Return the [x, y] coordinate for the center point of the cell that contains the specified text.  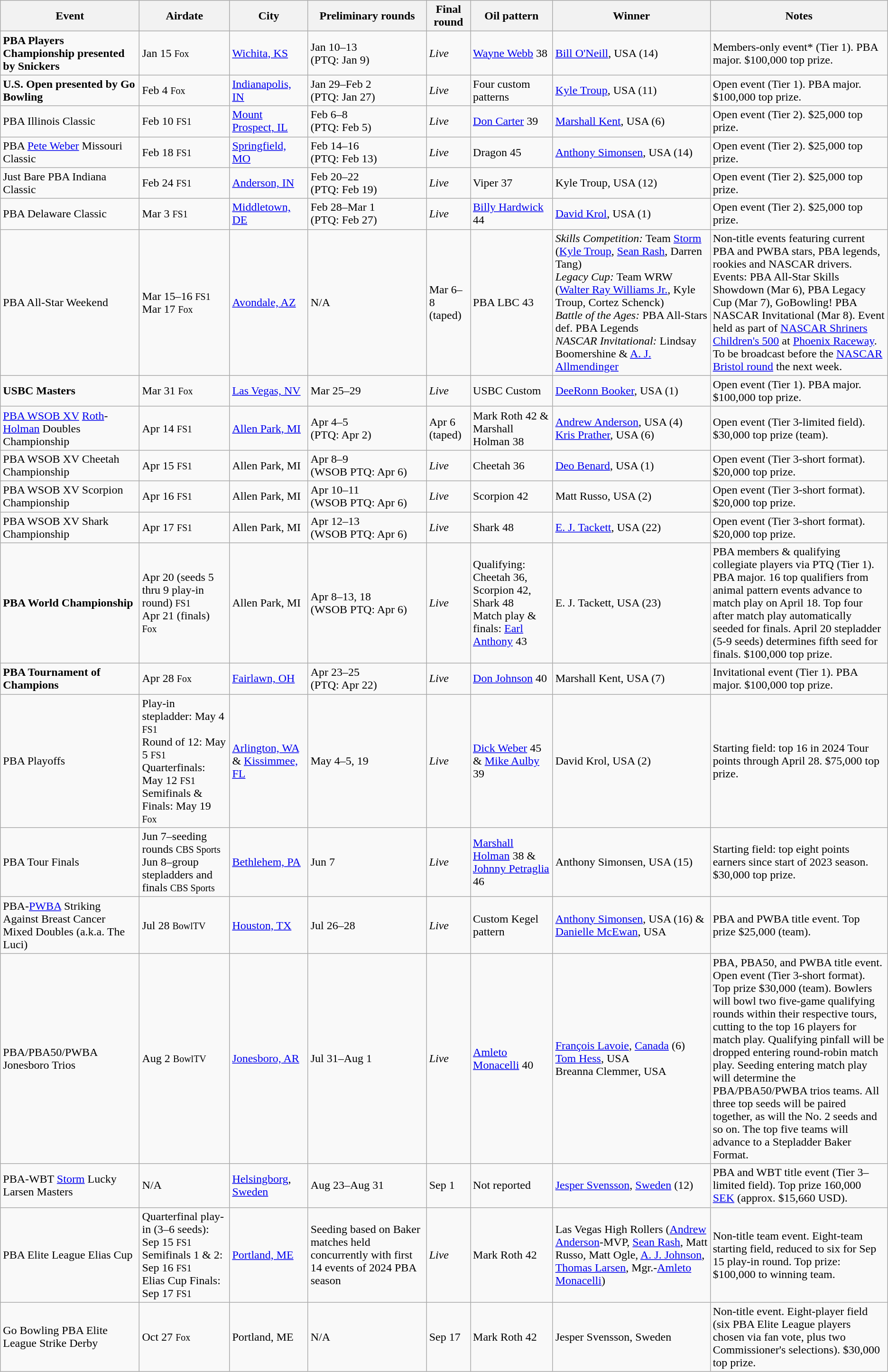
PBA and PWBA title event. Top prize $25,000 (team). [799, 925]
Final round [448, 16]
Apr 6 (taped) [448, 428]
Helsingborg, Sweden [268, 1185]
François Lavoie, Canada (6)Tom Hess, USABreanna Clemmer, USA [631, 1058]
Starting field: top eight points earners since start of 2023 season. $30,000 top prize. [799, 862]
Mar 15–16 FS1Mar 17 Fox [185, 302]
Andrew Anderson, USA (4) Kris Prather, USA (6) [631, 428]
USBC Custom [512, 391]
Custom Kegel pattern [512, 925]
Apr 14 FS1 [185, 428]
Mount Prospect, IL [268, 121]
Shark 48 [512, 527]
Aug 23–Aug 31 [367, 1185]
Play-in stepladder: May 4 FS1Round of 12: May 5 FS1Quarterfinals: May 12 FS1Semifinals & Finals: May 19 Fox [185, 761]
Jul 26–28 [367, 925]
Avondale, AZ [268, 302]
Feb 14–16(PTQ: Feb 13) [367, 152]
Jonesboro, AR [268, 1058]
PBA Tour Finals [70, 862]
Scorpion 42 [512, 496]
Dragon 45 [512, 152]
PBA and WBT title event (Tier 3–limited field). Top prize 160,000 SEK (approx. $15,660 USD). [799, 1185]
Middletown, DE [268, 214]
David Krol, USA (1) [631, 214]
Deo Benard, USA (1) [631, 465]
Members-only event* (Tier 1). PBA major. $100,000 top prize. [799, 53]
PBA-WBT Storm Lucky Larsen Masters [70, 1185]
Four custom patterns [512, 90]
Quarterfinal play-in (3–6 seeds): Sep 15 FS1Semifinals 1 & 2: Sep 16 FS1Elias Cup Finals: Sep 17 FS1 [185, 1255]
Kyle Troup, USA (12) [631, 183]
E. J. Tackett, USA (23) [631, 603]
Marshall Kent, USA (6) [631, 121]
Feb 4 Fox [185, 90]
Bethlehem, PA [268, 862]
Apr 8–9(WSOB PTQ: Apr 6) [367, 465]
Sep 17 [448, 1337]
PBA Players Championship presented by Snickers [70, 53]
Feb 10 FS1 [185, 121]
Seeding based on Baker matches held concurrently with first 14 events of 2024 PBA season [367, 1255]
PBA LBC 43 [512, 302]
Apr 16 FS1 [185, 496]
Wichita, KS [268, 53]
Don Johnson 40 [512, 679]
Apr 10–11(WSOB PTQ: Apr 6) [367, 496]
Jul 28 BowlTV [185, 925]
PBA WSOB XV Scorpion Championship [70, 496]
PBA WSOB XV Cheetah Championship [70, 465]
Indianapolis, IN [268, 90]
Jun 7 [367, 862]
Apr 23–25(PTQ: Apr 22) [367, 679]
Feb 6–8(PTQ: Feb 5) [367, 121]
Airdate [185, 16]
PBA WSOB XV Shark Championship [70, 527]
Las Vegas, NV [268, 391]
David Krol, USA (2) [631, 761]
Just Bare PBA Indiana Classic [70, 183]
Oil pattern [512, 16]
PBA Elite League Elias Cup [70, 1255]
May 4–5, 19 [367, 761]
Cheetah 36 [512, 465]
Winner [631, 16]
Anthony Simonsen, USA (16) & Danielle McEwan, USA [631, 925]
Apr 15 FS1 [185, 465]
Oct 27 Fox [185, 1337]
Jesper Svensson, Sweden (12) [631, 1185]
Houston, TX [268, 925]
Marshall Holman 38 & Johnny Petraglia 46 [512, 862]
Qualifying: Cheetah 36, Scorpion 42, Shark 48Match play & finals: Earl Anthony 43 [512, 603]
PBA WSOB XV Roth-Holman Doubles Championship [70, 428]
Wayne Webb 38 [512, 53]
Billy Hardwick 44 [512, 214]
Marshall Kent, USA (7) [631, 679]
Jul 31–Aug 1 [367, 1058]
PBA Tournament of Champions [70, 679]
Event [70, 16]
Feb 18 FS1 [185, 152]
Viper 37 [512, 183]
Mar 25–29 [367, 391]
PBA Illinois Classic [70, 121]
Invitational event (Tier 1). PBA major. $100,000 top prize. [799, 679]
PBA-PWBA Striking Against Breast Cancer Mixed Doubles (a.k.a. The Luci) [70, 925]
PBA Delaware Classic [70, 214]
Apr 20 (seeds 5 thru 9 play-in round) FS1Apr 21 (finals) Fox [185, 603]
Non-title event. Eight-player field (six PBA Elite League players chosen via fan vote, plus two Commissioner's selections). $30,000 top prize. [799, 1337]
Feb 28–Mar 1(PTQ: Feb 27) [367, 214]
Apr 4–5(PTQ: Apr 2) [367, 428]
Fairlawn, OH [268, 679]
Don Carter 39 [512, 121]
Mar 31 Fox [185, 391]
Apr 8–13, 18(WSOB PTQ: Apr 6) [367, 603]
Preliminary rounds [367, 16]
USBC Masters [70, 391]
Mark Roth 42 & Marshall Holman 38 [512, 428]
Apr 28 Fox [185, 679]
PBA All-Star Weekend [70, 302]
Anthony Simonsen, USA (15) [631, 862]
PBA/PBA50/PWBA Jonesboro Trios [70, 1058]
Sep 1 [448, 1185]
PBA Pete Weber Missouri Classic [70, 152]
E. J. Tackett, USA (22) [631, 527]
Non-title team event. Eight-team starting field, reduced to six for Sep 15 play-in round. Top prize: $100,000 to winning team. [799, 1255]
Mar 6–8 (taped) [448, 302]
PBA World Championship [70, 603]
Not reported [512, 1185]
Amleto Monacelli 40 [512, 1058]
City [268, 16]
Arlington, WA & Kissimmee, FL [268, 761]
Springfield, MO [268, 152]
Matt Russo, USA (2) [631, 496]
Anderson, IN [268, 183]
Jan 29–Feb 2(PTQ: Jan 27) [367, 90]
Dick Weber 45 & Mike Aulby 39 [512, 761]
U.S. Open presented by Go Bowling [70, 90]
Jun 7–seeding rounds CBS SportsJun 8–group stepladders and finals CBS Sports [185, 862]
Jan 15 Fox [185, 53]
Feb 24 FS1 [185, 183]
Mar 3 FS1 [185, 214]
Aug 2 BowlTV [185, 1058]
Apr 12–13(WSOB PTQ: Apr 6) [367, 527]
Jesper Svensson, Sweden [631, 1337]
Open event (Tier 3-limited field). $30,000 top prize (team). [799, 428]
Anthony Simonsen, USA (14) [631, 152]
Jan 10–13(PTQ: Jan 9) [367, 53]
PBA Playoffs [70, 761]
DeeRonn Booker, USA (1) [631, 391]
Las Vegas High Rollers (Andrew Anderson-MVP, Sean Rash, Matt Russo, Matt Ogle, A. J. Johnson, Thomas Larsen, Mgr.-Amleto Monacelli) [631, 1255]
Go Bowling PBA Elite League Strike Derby [70, 1337]
Bill O'Neill, USA (14) [631, 53]
Notes [799, 16]
Apr 17 FS1 [185, 527]
Kyle Troup, USA (11) [631, 90]
Feb 20–22(PTQ: Feb 19) [367, 183]
Starting field: top 16 in 2024 Tour points through April 28. $75,000 top prize. [799, 761]
